Search for the cell housing the specified text and yield its [X, Y] center coordinate. 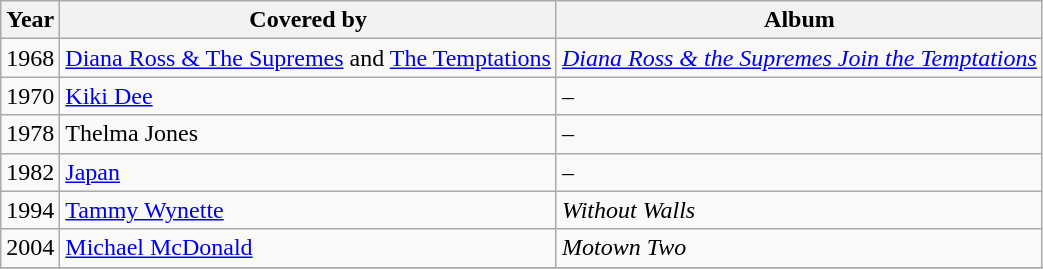
Michael McDonald [308, 248]
1978 [30, 134]
1968 [30, 58]
Thelma Jones [308, 134]
1982 [30, 172]
Album [799, 20]
2004 [30, 248]
Japan [308, 172]
Covered by [308, 20]
Kiki Dee [308, 96]
Without Walls [799, 210]
1970 [30, 96]
Motown Two [799, 248]
Diana Ross & The Supremes and The Temptations [308, 58]
1994 [30, 210]
Diana Ross & the Supremes Join the Temptations [799, 58]
Tammy Wynette [308, 210]
Year [30, 20]
